Determine the (X, Y) coordinate at the center of the cell enclosing the given text.  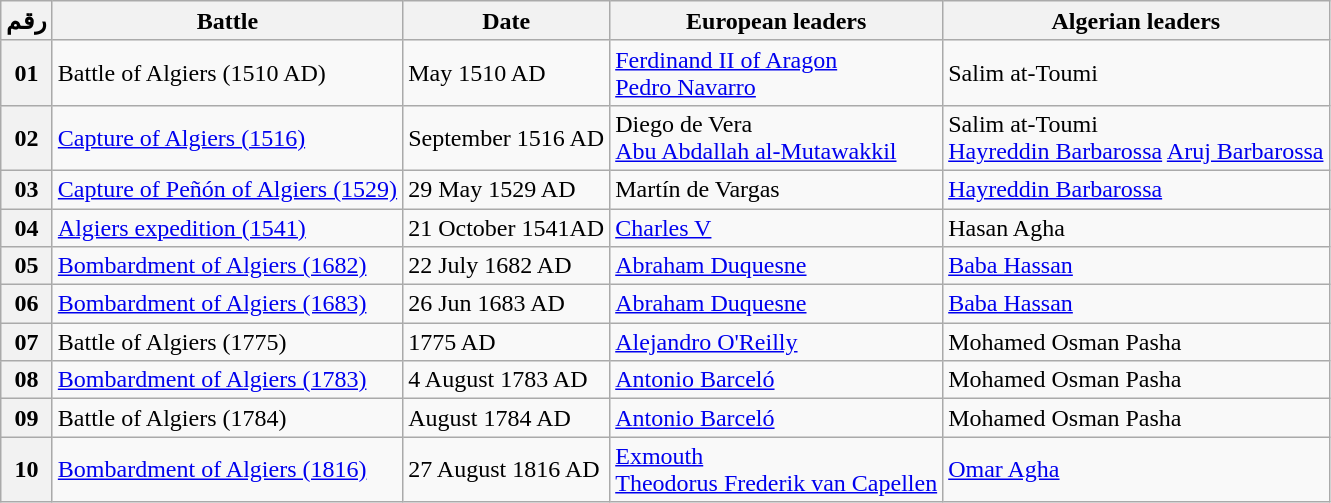
21 October 1541AD (506, 227)
05 (27, 266)
10 (27, 470)
Bombardment of Algiers (1816) (227, 470)
Ferdinand II of AragonPedro Navarro (776, 72)
26 Jun 1683 AD (506, 304)
07 (27, 342)
September 1516 AD (506, 138)
Omar Agha (1136, 470)
Bombardment of Algiers (1783) (227, 380)
Charles V (776, 227)
Battle of Algiers (1784) (227, 418)
May 1510 AD (506, 72)
Martín de Vargas (776, 189)
رقم (27, 21)
4 August 1783 AD (506, 380)
29 May 1529 AD (506, 189)
04 (27, 227)
Diego de VeraAbu Abdallah al-Mutawakkil (776, 138)
22 July 1682 AD (506, 266)
Alejandro O'Reilly (776, 342)
Salim at-Toumi (1136, 72)
Algerian leaders (1136, 21)
06 (27, 304)
August 1784 AD (506, 418)
09 (27, 418)
Bombardment of Algiers (1683) (227, 304)
Date (506, 21)
08 (27, 380)
Battle of Algiers (1510 AD) (227, 72)
Capture of Algiers (1516) (227, 138)
ExmouthTheodorus Frederik van Capellen (776, 470)
Algiers expedition (1541) (227, 227)
Hasan Agha (1136, 227)
European leaders (776, 21)
Capture of Peñón of Algiers (1529) (227, 189)
01 (27, 72)
03 (27, 189)
Battle (227, 21)
Salim at-ToumiHayreddin Barbarossa Aruj Barbarossa (1136, 138)
Bombardment of Algiers (1682) (227, 266)
1775 AD (506, 342)
Battle of Algiers (1775) (227, 342)
Hayreddin Barbarossa (1136, 189)
27 August 1816 AD (506, 470)
02 (27, 138)
